Identify which cell holds the provided text, then report its [x, y] central coordinate. 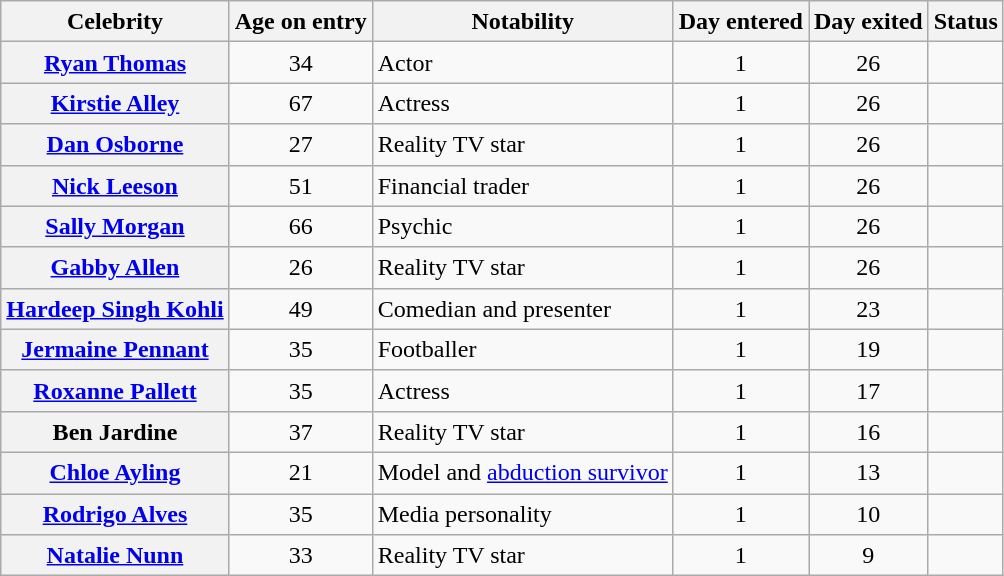
Roxanne Pallett [115, 390]
Ryan Thomas [115, 62]
23 [868, 308]
19 [868, 350]
Status [966, 22]
Sally Morgan [115, 226]
Age on entry [300, 22]
66 [300, 226]
Comedian and presenter [522, 308]
Model and abduction survivor [522, 472]
Ben Jardine [115, 432]
34 [300, 62]
10 [868, 514]
Actor [522, 62]
Gabby Allen [115, 268]
Jermaine Pennant [115, 350]
Media personality [522, 514]
49 [300, 308]
67 [300, 104]
21 [300, 472]
Natalie Nunn [115, 556]
37 [300, 432]
Notability [522, 22]
Day entered [740, 22]
13 [868, 472]
16 [868, 432]
Hardeep Singh Kohli [115, 308]
Nick Leeson [115, 186]
33 [300, 556]
Financial trader [522, 186]
Celebrity [115, 22]
Chloe Ayling [115, 472]
9 [868, 556]
Day exited [868, 22]
Kirstie Alley [115, 104]
17 [868, 390]
Footballer [522, 350]
Rodrigo Alves [115, 514]
51 [300, 186]
27 [300, 144]
Psychic [522, 226]
Dan Osborne [115, 144]
